Return the [X, Y] coordinate for the center point of the cell that contains the specified text.  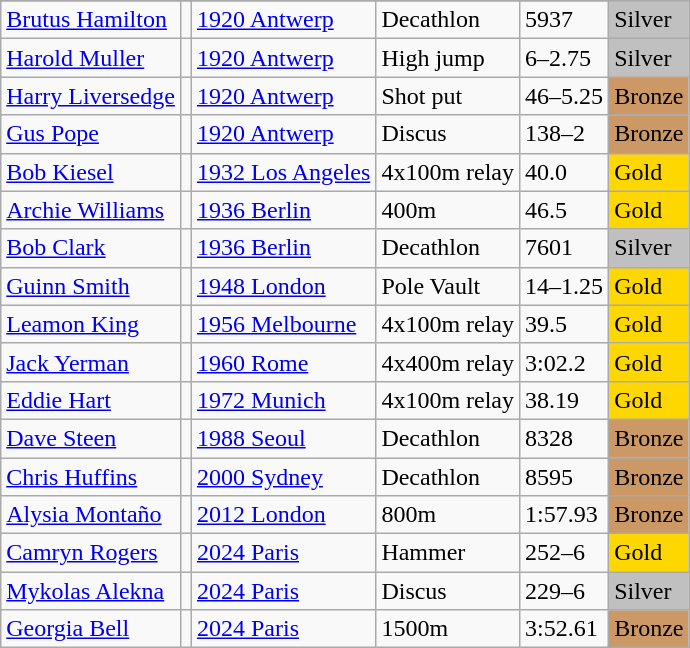
Gus Pope [91, 134]
1988 Seoul [283, 438]
Harold Muller [91, 58]
39.5 [564, 324]
Dave Steen [91, 438]
229–6 [564, 591]
400m [448, 210]
Alysia Montaño [91, 515]
1972 Munich [283, 400]
2012 London [283, 515]
Harry Liversedge [91, 96]
8595 [564, 477]
46.5 [564, 210]
Pole Vault [448, 286]
Hammer [448, 553]
High jump [448, 58]
Bob Clark [91, 248]
2000 Sydney [283, 477]
Mykolas Alekna [91, 591]
3:52.61 [564, 629]
Shot put [448, 96]
38.19 [564, 400]
1:57.93 [564, 515]
46–5.25 [564, 96]
Jack Yerman [91, 362]
14–1.25 [564, 286]
252–6 [564, 553]
40.0 [564, 172]
1500m [448, 629]
1932 Los Angeles [283, 172]
Guinn Smith [91, 286]
6–2.75 [564, 58]
Brutus Hamilton [91, 20]
Camryn Rogers [91, 553]
Chris Huffins [91, 477]
Leamon King [91, 324]
800m [448, 515]
7601 [564, 248]
1948 London [283, 286]
Bob Kiesel [91, 172]
4x400m relay [448, 362]
Archie Williams [91, 210]
3:02.2 [564, 362]
Georgia Bell [91, 629]
138–2 [564, 134]
8328 [564, 438]
5937 [564, 20]
Eddie Hart [91, 400]
1956 Melbourne [283, 324]
1960 Rome [283, 362]
